Determine the [x, y] coordinate at the center of the cell enclosing the given text.  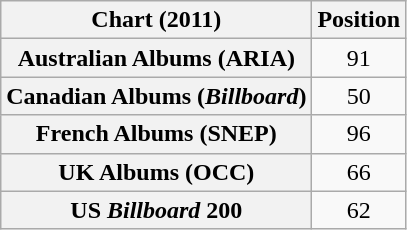
Position [359, 20]
62 [359, 210]
Canadian Albums (Billboard) [156, 96]
UK Albums (OCC) [156, 172]
Australian Albums (ARIA) [156, 58]
91 [359, 58]
50 [359, 96]
US Billboard 200 [156, 210]
French Albums (SNEP) [156, 134]
Chart (2011) [156, 20]
66 [359, 172]
96 [359, 134]
